Determine the [x, y] coordinate at the center of the cell enclosing the given text.  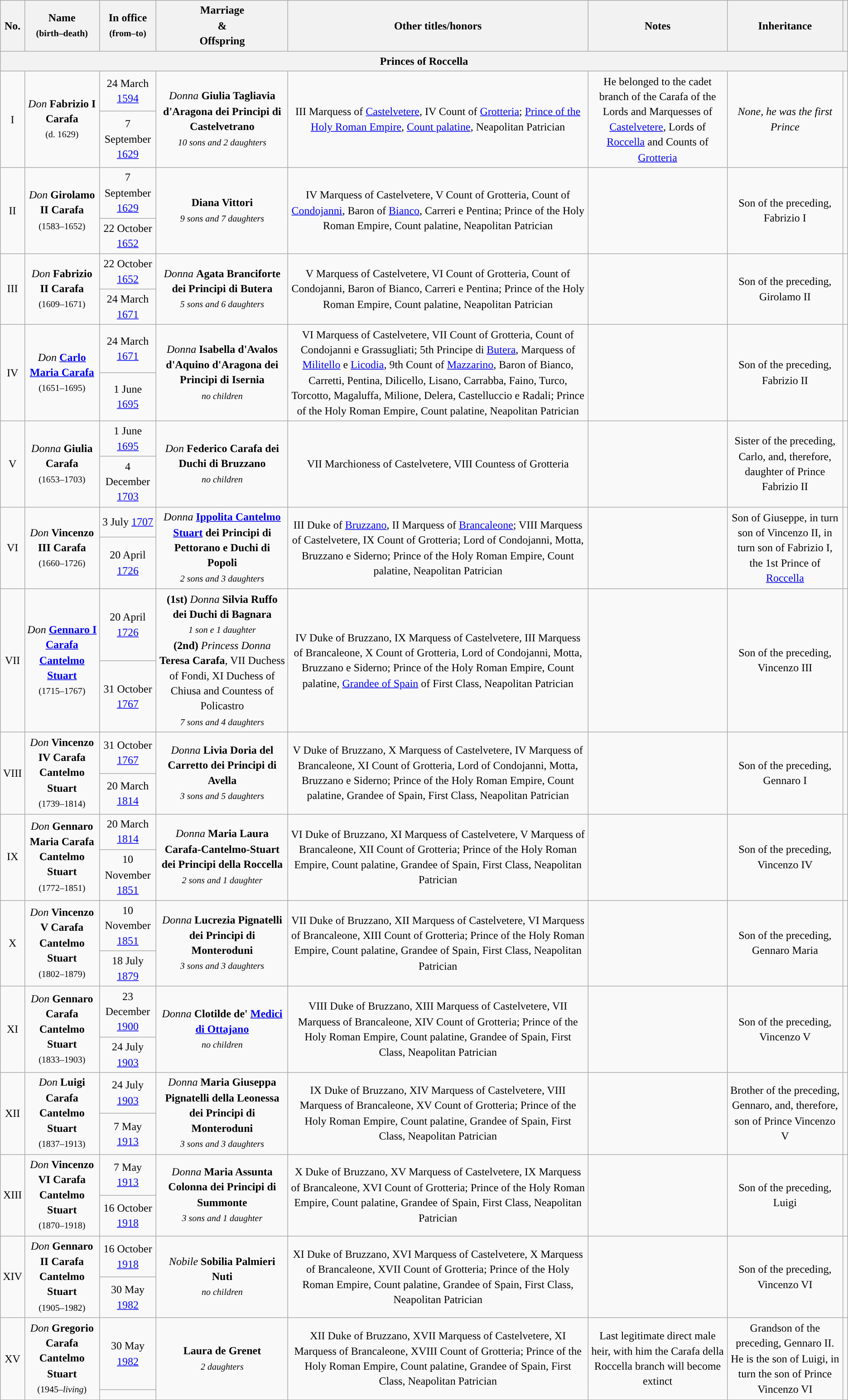
IX [13, 857]
Nobile Sobilia Palmieri Nutino children [222, 1277]
Notes [658, 26]
Donna Livia Doria del Carretto dei Principi di Avella3 sons and 5 daughters [222, 774]
Brother of the preceding, Gennaro, and, therefore, son of Prince Vincenzo V [785, 1113]
Donna Maria Giuseppa Pignatelli della Leonessa dei Principi di Monteroduni3 sons and 3 daughters [222, 1113]
Diana Vittori9 sons and 7 daughters [222, 211]
Son of the preceding, Fabrizio I [785, 211]
Inheritance [785, 26]
Son of the preceding, Vincenzo VI [785, 1277]
Don Girolamo II Carafa(1583–1652) [62, 211]
III [13, 289]
Grandson of the preceding, Gennaro II. He is the son of Luigi, in turn the son of Prince Vincenzo VI [785, 1359]
Don Vincenzo IV Carafa Cantelmo Stuart(1739–1814) [62, 774]
23 December 1900 [128, 1012]
Last legitimate direct male heir, with him the Carafa della Roccella branch will become extinct [658, 1359]
Donna Giulia Carafa(1653–1703) [62, 464]
XV [13, 1359]
V [13, 464]
Son of the preceding, Girolamo II [785, 289]
Don Fabrizio II Carafa(1609–1671) [62, 289]
Don Carlo Maria Carafa(1651–1695) [62, 373]
Donna Agata Branciforte dei Principi di Butera5 sons and 6 daughters [222, 289]
XIV [13, 1277]
III Marquess of Castelvetere, IV Count of Grotteria; Prince of the Holy Roman Empire, Count palatine, Neapolitan Patrician [438, 120]
Donna Clotilde de' Medici di Ottajanono children [222, 1030]
Princes of Roccella [424, 62]
Other titles/honors [438, 26]
Donna Ippolita Cantelmo Stuart dei Principi di Pettorano e Duchi di Popoli2 sons and 3 daughters [222, 548]
II [13, 211]
18 July 1879 [128, 968]
I [13, 120]
He belonged to the cadet branch of the Carafa of the Lords and Marquesses of Castelvetere, Lords of Roccella and Counts of Grotteria [658, 120]
Don Fabrizio I Carafa(d. 1629) [62, 120]
24 March 1594 [128, 91]
Donna Maria Laura Carafa-Cantelmo-Stuart dei Principi della Roccella2 sons and 1 daughter [222, 857]
3 July 1707 [128, 522]
Don Gregorio Carafa Cantelmo Stuart(1945–living) [62, 1359]
Laura de Grenet2 daughters [222, 1359]
Don Gennaro Maria Carafa Cantelmo Stuart(1772–1851) [62, 857]
Don Vincenzo V Carafa Cantelmo Stuart(1802–1879) [62, 943]
IV [13, 373]
Don Gennaro Carafa Cantelmo Stuart(1833–1903) [62, 1030]
Don Gennaro II Carafa Cantelmo Stuart(1905–1982) [62, 1277]
No. [13, 26]
Don Vincenzo VI Carafa Cantelmo Stuart(1870–1918) [62, 1196]
Don Vincenzo III Carafa(1660–1726) [62, 548]
In office(from–to) [128, 26]
Sister of the preceding, Carlo, and, therefore, daughter of Prince Fabrizio II [785, 464]
Son of Giuseppe, in turn son of Vincenzo II, in turn son of Fabrizio I, the 1st Prince of Roccella [785, 548]
Marriage&Offspring [222, 26]
Son of the preceding, Vincenzo III [785, 660]
Son of the preceding, Gennaro Maria [785, 943]
4 December 1703 [128, 482]
Donna Maria Assunta Colonna dei Principi di Summonte3 sons and 1 daughter [222, 1196]
X [13, 943]
Don Gennaro I Carafa Cantelmo Stuart(1715–1767) [62, 660]
XI [13, 1030]
Donna Lucrezia Pignatelli dei Principi di Monteroduni3 sons and 3 daughters [222, 943]
Don Luigi Carafa Cantelmo Stuart(1837–1913) [62, 1113]
Son of the preceding, Luigi [785, 1196]
None, he was the first Prince [785, 120]
VIII [13, 774]
VI [13, 548]
Don Federico Carafa dei Duchi di Bruzzanono children [222, 464]
XII [13, 1113]
Name(birth–death) [62, 26]
Son of the preceding, Vincenzo IV [785, 857]
VII [13, 660]
Donna Giulia Tagliavia d'Aragona dei Principi di Castelvetrano10 sons and 2 daughters [222, 120]
Son of the preceding, Gennaro I [785, 774]
VII Marchioness of Castelvetere, VIII Countess of Grotteria [438, 464]
XIII [13, 1196]
Son of the preceding, Fabrizio II [785, 373]
Son of the preceding, Vincenzo V [785, 1030]
Donna Isabella d'Avalos d'Aquino d'Aragona dei Principi di Iserniano children [222, 373]
